Extract the [x, y] coordinate from the center of the cell holding the provided text.  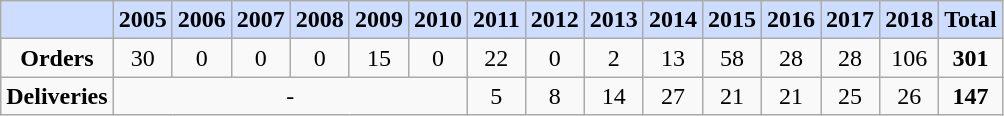
22 [496, 58]
2006 [202, 20]
15 [378, 58]
Orders [57, 58]
- [290, 96]
2016 [790, 20]
58 [732, 58]
8 [554, 96]
2 [614, 58]
2009 [378, 20]
Total [971, 20]
106 [910, 58]
30 [142, 58]
2018 [910, 20]
2012 [554, 20]
2010 [438, 20]
2013 [614, 20]
2007 [260, 20]
2017 [850, 20]
25 [850, 96]
2008 [320, 20]
14 [614, 96]
147 [971, 96]
Deliveries [57, 96]
13 [672, 58]
5 [496, 96]
301 [971, 58]
26 [910, 96]
2011 [496, 20]
27 [672, 96]
2005 [142, 20]
2015 [732, 20]
2014 [672, 20]
